Extract the [X, Y] coordinate from the center of the cell holding the provided text.  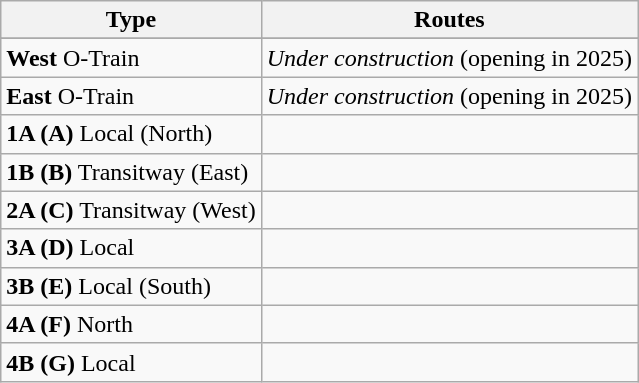
West O-Train [131, 58]
3B (E) Local (South) [131, 286]
4A (F) North [131, 324]
East O-Train [131, 96]
4B (G) Local [131, 362]
Routes [449, 20]
1A (A) Local (North) [131, 134]
3A (D) Local [131, 248]
Type [131, 20]
2A (C) Transitway (West) [131, 210]
1B (B) Transitway (East) [131, 172]
